Determine the [x, y] coordinate at the center of the cell enclosing the given text.  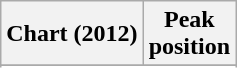
Chart (2012) [72, 34]
Peakposition [189, 34]
